Identify which cell holds the provided text, then report its [x, y] central coordinate. 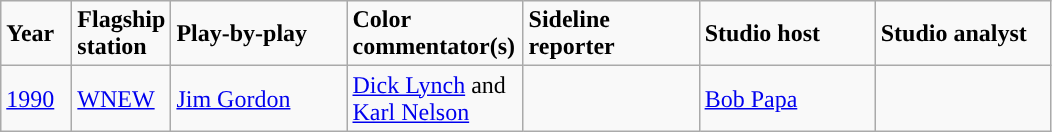
Studio host [787, 34]
Year [36, 34]
Flagship station [122, 34]
Studio analyst [963, 34]
Sideline reporter [611, 34]
1990 [36, 98]
Jim Gordon [259, 98]
Dick Lynch and Karl Nelson [435, 98]
Bob Papa [787, 98]
Color commentator(s) [435, 34]
Play-by-play [259, 34]
WNEW [122, 98]
